Search for the cell housing the specified text and yield its (X, Y) center coordinate. 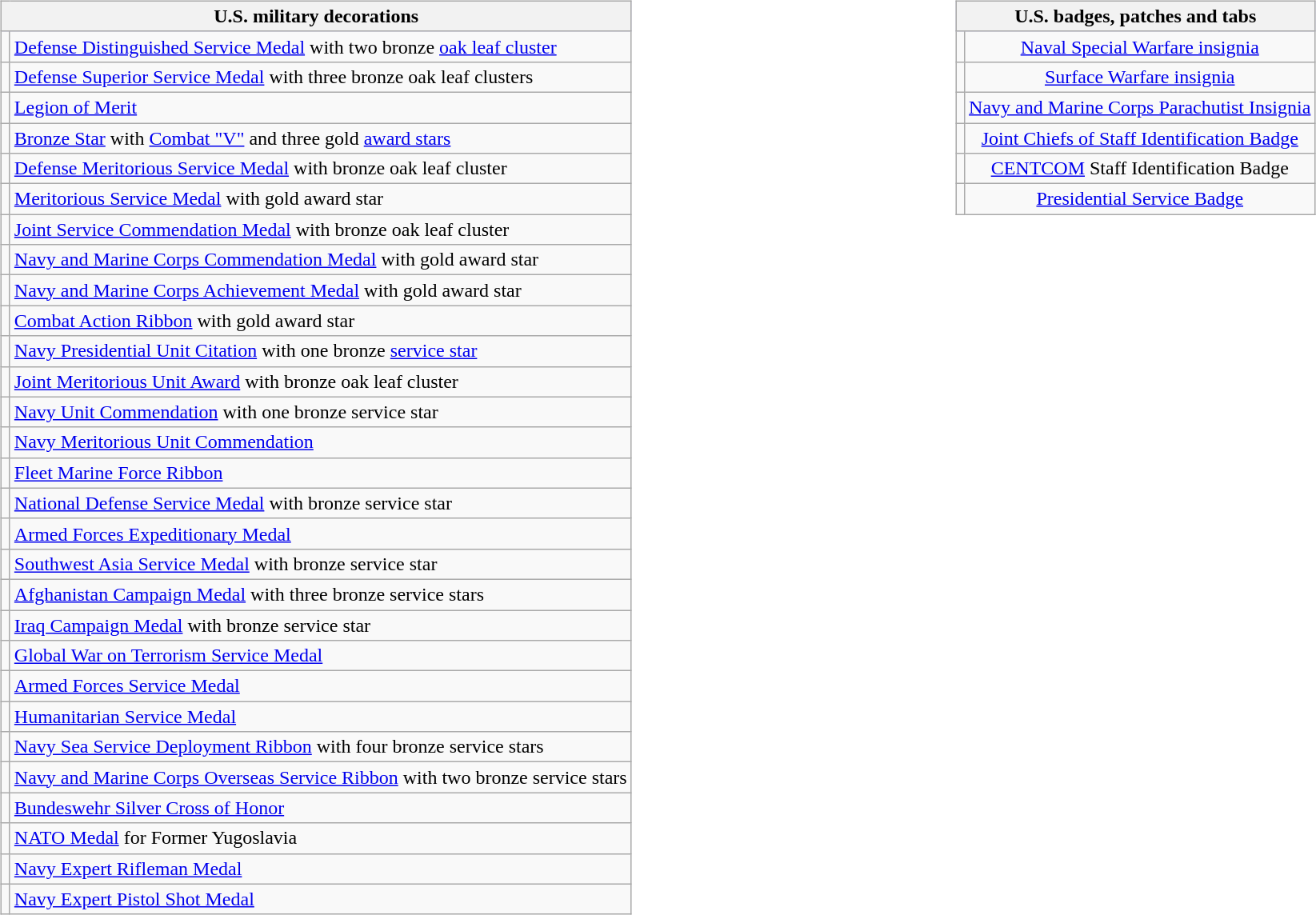
Global War on Terrorism Service Medal (320, 656)
U.S. badges, patches and tabs (1136, 16)
Surface Warfare insignia (1140, 77)
Bundeswehr Silver Cross of Honor (320, 808)
Armed Forces Service Medal (320, 686)
Navy Expert Pistol Shot Medal (320, 899)
Joint Meritorious Unit Award with bronze oak leaf cluster (320, 382)
Combat Action Ribbon with gold award star (320, 321)
Navy Meritorious Unit Commendation (320, 442)
Navy Unit Commendation with one bronze service star (320, 412)
Legion of Merit (320, 107)
Defense Meritorious Service Medal with bronze oak leaf cluster (320, 169)
Navy Expert Rifleman Medal (320, 869)
NATO Medal for Former Yugoslavia (320, 838)
Presidential Service Badge (1140, 199)
Armed Forces Expeditionary Medal (320, 533)
Defense Superior Service Medal with three bronze oak leaf clusters (320, 77)
Navy and Marine Corps Overseas Service Ribbon with two bronze service stars (320, 777)
Navy and Marine Corps Commendation Medal with gold award star (320, 260)
Defense Distinguished Service Medal with two bronze oak leaf cluster (320, 46)
Afghanistan Campaign Medal with three bronze service stars (320, 594)
Navy and Marine Corps Parachutist Insignia (1140, 107)
CENTCOM Staff Identification Badge (1140, 169)
Meritorious Service Medal with gold award star (320, 199)
Iraq Campaign Medal with bronze service star (320, 625)
Humanitarian Service Medal (320, 717)
Navy Sea Service Deployment Ribbon with four bronze service stars (320, 747)
Naval Special Warfare insignia (1140, 46)
Joint Chiefs of Staff Identification Badge (1140, 138)
Southwest Asia Service Medal with bronze service star (320, 564)
Navy Presidential Unit Citation with one bronze service star (320, 351)
National Defense Service Medal with bronze service star (320, 503)
Fleet Marine Force Ribbon (320, 473)
Bronze Star with Combat "V" and three gold award stars (320, 138)
Navy and Marine Corps Achievement Medal with gold award star (320, 290)
Joint Service Commendation Medal with bronze oak leaf cluster (320, 230)
U.S. military decorations (316, 16)
